Output the [x, y] coordinate of the center of the cell containing the given text.  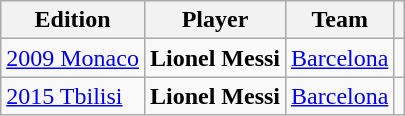
2015 Tbilisi [73, 96]
Team [340, 20]
Player [214, 20]
Edition [73, 20]
2009 Monaco [73, 58]
